Return the [X, Y] coordinate for the center point of the cell that contains the specified text.  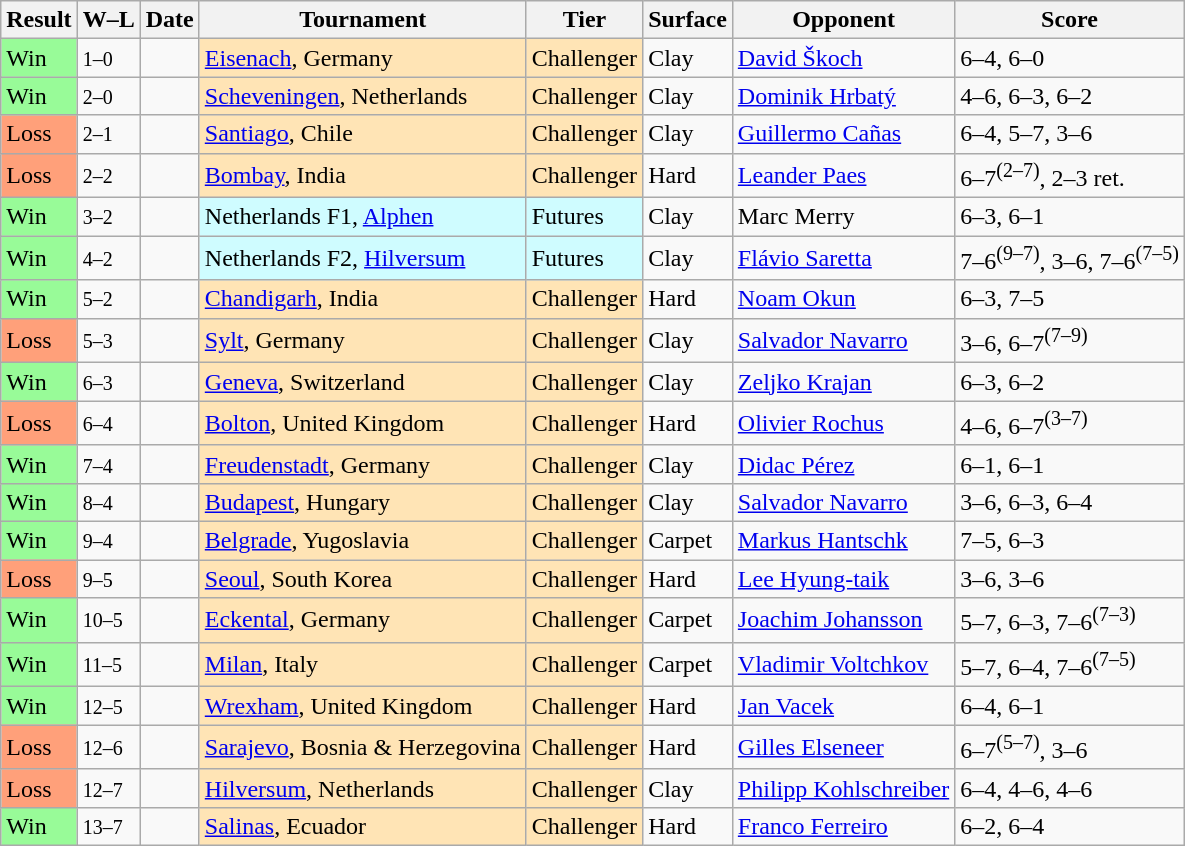
Noam Okun [843, 299]
Leander Paes [843, 176]
3–2 [108, 217]
Dominik Hrbatý [843, 96]
Bombay, India [362, 176]
11–5 [108, 664]
3–6, 6–3, 6–4 [1070, 502]
6–4, 4–6, 4–6 [1070, 788]
Scheveningen, Netherlands [362, 96]
Didac Pérez [843, 464]
Santiago, Chile [362, 134]
Eckental, Germany [362, 620]
4–6, 6–7(3–7) [1070, 424]
Opponent [843, 20]
Date [170, 20]
5–2 [108, 299]
2–2 [108, 176]
5–7, 6–3, 7–6(7–3) [1070, 620]
Sylt, Germany [362, 340]
Joachim Johansson [843, 620]
6–1, 6–1 [1070, 464]
4–2 [108, 258]
Tournament [362, 20]
6–2, 6–4 [1070, 826]
1–0 [108, 58]
Eisenach, Germany [362, 58]
Hilversum, Netherlands [362, 788]
12–7 [108, 788]
9–4 [108, 541]
6–3 [108, 382]
Jan Vacek [843, 706]
13–7 [108, 826]
7–4 [108, 464]
6–4, 6–1 [1070, 706]
6–7(2–7), 2–3 ret. [1070, 176]
4–6, 6–3, 6–2 [1070, 96]
2–1 [108, 134]
Geneva, Switzerland [362, 382]
Vladimir Voltchkov [843, 664]
6–4, 6–0 [1070, 58]
Franco Ferreiro [843, 826]
Salinas, Ecuador [362, 826]
6–4, 5–7, 3–6 [1070, 134]
6–4 [108, 424]
Markus Hantschk [843, 541]
Wrexham, United Kingdom [362, 706]
Chandigarh, India [362, 299]
Philipp Kohlschreiber [843, 788]
Score [1070, 20]
Freudenstadt, Germany [362, 464]
7–6(9–7), 3–6, 7–6(7–5) [1070, 258]
Netherlands F1, Alphen [362, 217]
6–7(5–7), 3–6 [1070, 748]
7–5, 6–3 [1070, 541]
Flávio Saretta [843, 258]
12–6 [108, 748]
Result [39, 20]
Olivier Rochus [843, 424]
3–6, 3–6 [1070, 579]
Zeljko Krajan [843, 382]
Surface [688, 20]
6–3, 6–1 [1070, 217]
5–7, 6–4, 7–6(7–5) [1070, 664]
6–3, 6–2 [1070, 382]
3–6, 6–7(7–9) [1070, 340]
2–0 [108, 96]
Tier [584, 20]
5–3 [108, 340]
Sarajevo, Bosnia & Herzegovina [362, 748]
Milan, Italy [362, 664]
Guillermo Cañas [843, 134]
Belgrade, Yugoslavia [362, 541]
Seoul, South Korea [362, 579]
Marc Merry [843, 217]
Bolton, United Kingdom [362, 424]
Lee Hyung-taik [843, 579]
8–4 [108, 502]
10–5 [108, 620]
6–3, 7–5 [1070, 299]
David Škoch [843, 58]
Gilles Elseneer [843, 748]
W–L [108, 20]
Netherlands F2, Hilversum [362, 258]
12–5 [108, 706]
Budapest, Hungary [362, 502]
9–5 [108, 579]
